Capture the cell that displays the provided text and extract its (x, y) central coordinate. 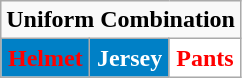
Jersey (130, 58)
Helmet (46, 58)
Uniform Combination (121, 20)
Pants (204, 58)
